Detect which cell encompasses the target text, then output its [X, Y] center coordinate. 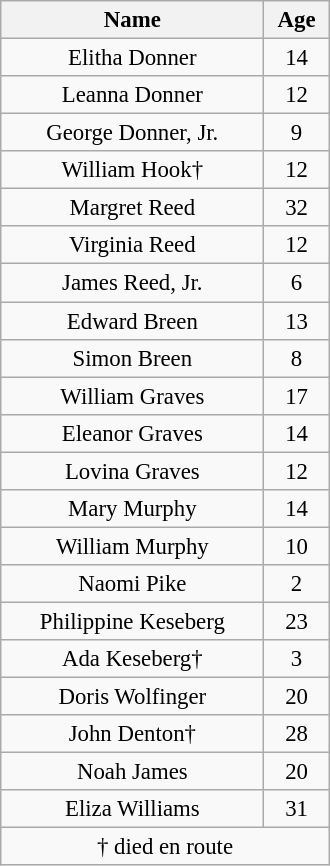
Noah James [132, 772]
William Graves [132, 396]
Lovina Graves [132, 471]
9 [296, 133]
James Reed, Jr. [132, 283]
31 [296, 809]
Ada Keseberg† [132, 659]
Margret Reed [132, 208]
28 [296, 734]
Age [296, 20]
George Donner, Jr. [132, 133]
Simon Breen [132, 358]
Eleanor Graves [132, 433]
Elitha Donner [132, 58]
Name [132, 20]
6 [296, 283]
John Denton† [132, 734]
10 [296, 546]
Virginia Reed [132, 245]
8 [296, 358]
23 [296, 621]
William Murphy [132, 546]
Naomi Pike [132, 584]
William Hook† [132, 170]
13 [296, 321]
Eliza Williams [132, 809]
17 [296, 396]
Mary Murphy [132, 509]
2 [296, 584]
Edward Breen [132, 321]
Doris Wolfinger [132, 697]
32 [296, 208]
Leanna Donner [132, 95]
3 [296, 659]
Philippine Keseberg [132, 621]
† died en route [165, 847]
